Capture the cell that displays the provided text and extract its (X, Y) central coordinate. 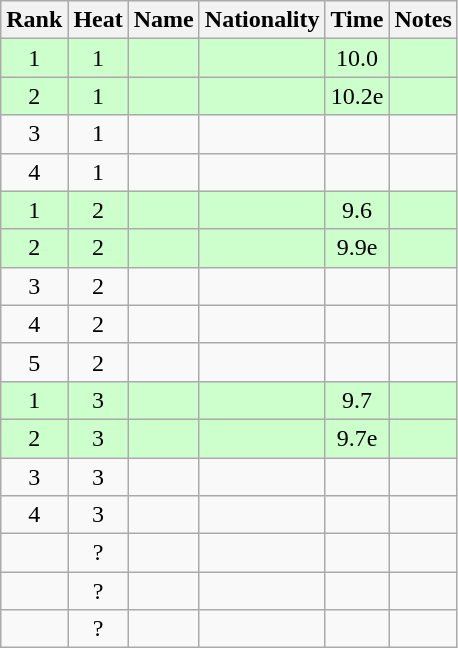
9.6 (357, 210)
5 (34, 362)
Rank (34, 20)
Time (357, 20)
Heat (98, 20)
10.0 (357, 58)
Name (164, 20)
9.7 (357, 400)
9.9e (357, 248)
Nationality (262, 20)
9.7e (357, 438)
Notes (423, 20)
10.2e (357, 96)
